Pinpoint the cell where the given text exists, returning its [x, y] midpoint coordinate. 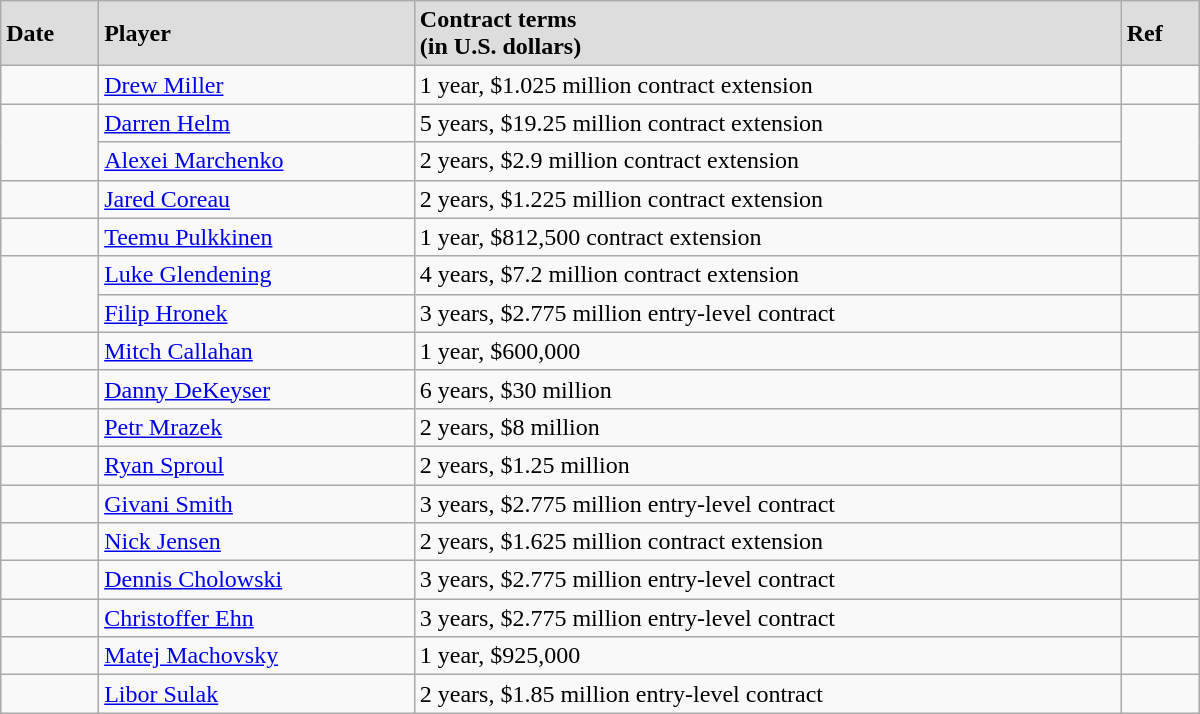
Nick Jensen [257, 542]
Givani Smith [257, 503]
2 years, $1.25 million [768, 465]
6 years, $30 million [768, 389]
Date [50, 34]
Luke Glendening [257, 275]
2 years, $1.225 million contract extension [768, 199]
1 year, $925,000 [768, 656]
1 year, $812,500 contract extension [768, 237]
Alexei Marchenko [257, 161]
Ryan Sproul [257, 465]
Drew Miller [257, 85]
2 years, $1.85 million entry-level contract [768, 694]
Teemu Pulkkinen [257, 237]
Matej Machovsky [257, 656]
1 year, $600,000 [768, 351]
Contract terms(in U.S. dollars) [768, 34]
Dennis Cholowski [257, 580]
Filip Hronek [257, 313]
Danny DeKeyser [257, 389]
Player [257, 34]
2 years, $1.625 million contract extension [768, 542]
Petr Mrazek [257, 427]
2 years, $8 million [768, 427]
Darren Helm [257, 123]
Ref [1160, 34]
5 years, $19.25 million contract extension [768, 123]
Christoffer Ehn [257, 618]
4 years, $7.2 million contract extension [768, 275]
1 year, $1.025 million contract extension [768, 85]
Mitch Callahan [257, 351]
2 years, $2.9 million contract extension [768, 161]
Jared Coreau [257, 199]
Libor Sulak [257, 694]
